Detect which cell encompasses the target text, then output its (X, Y) center coordinate. 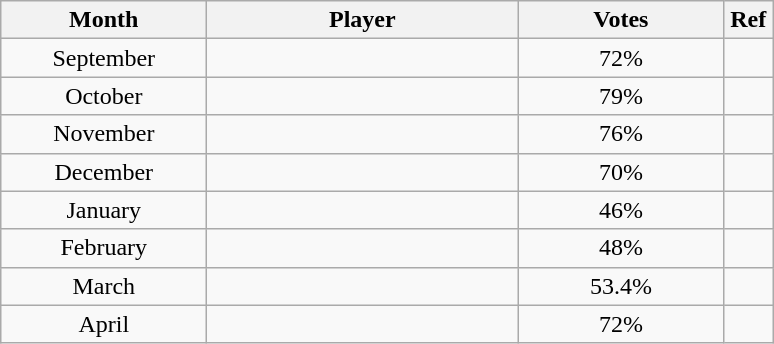
January (104, 210)
48% (621, 248)
February (104, 248)
76% (621, 134)
Votes (621, 20)
Ref (748, 20)
November (104, 134)
October (104, 96)
September (104, 58)
46% (621, 210)
December (104, 172)
April (104, 324)
Month (104, 20)
79% (621, 96)
Player (362, 20)
53.4% (621, 286)
70% (621, 172)
March (104, 286)
